Provide the (X, Y) coordinate of the cell's center where the given text is located.  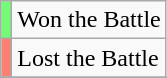
Won the Battle (89, 20)
Lost the Battle (89, 58)
